Return [x, y] of the center of cell containing provided text 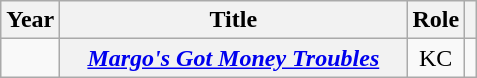
Title [234, 20]
Role [436, 20]
Year [30, 20]
KC [436, 58]
Margo's Got Money Troubles [234, 58]
